Output the [X, Y] coordinate of the center of the cell containing the given text.  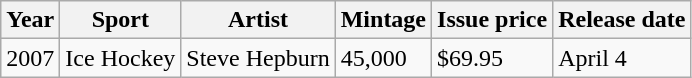
April 4 [622, 58]
Steve Hepburn [258, 58]
Sport [120, 20]
2007 [30, 58]
Artist [258, 20]
45,000 [383, 58]
Ice Hockey [120, 58]
Issue price [492, 20]
Release date [622, 20]
Mintage [383, 20]
Year [30, 20]
$69.95 [492, 58]
